Provide the [X, Y] coordinate of the cell's center where the given text is located.  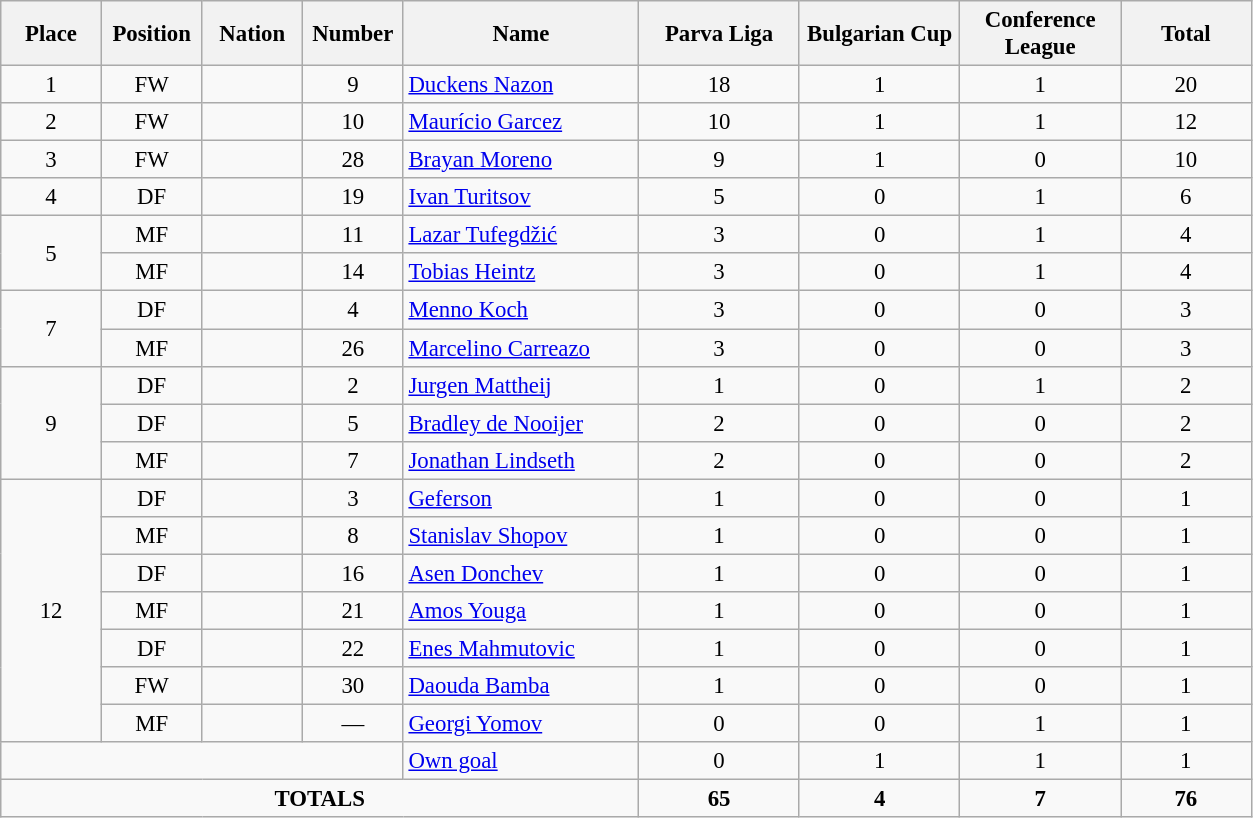
22 [354, 648]
11 [354, 235]
— [354, 724]
20 [1186, 85]
Nation [252, 34]
18 [720, 85]
Lazar Tufegdžić [521, 235]
Brayan Moreno [521, 160]
30 [354, 686]
Georgi Yomov [521, 724]
Asen Donchev [521, 573]
Jurgen Mattheij [521, 385]
16 [354, 573]
14 [354, 273]
28 [354, 160]
19 [354, 197]
Conference League [1040, 34]
Daouda Bamba [521, 686]
Place [52, 34]
Total [1186, 34]
TOTALS [320, 799]
Stanislav Shopov [521, 536]
Menno Koch [521, 310]
Own goal [521, 761]
76 [1186, 799]
Maurício Garcez [521, 122]
6 [1186, 197]
Enes Mahmutovic [521, 648]
Duckens Nazon [521, 85]
Parva Liga [720, 34]
Marcelino Carreazo [521, 348]
Ivan Turitsov [521, 197]
Bulgarian Cup [880, 34]
Geferson [521, 498]
Tobias Heintz [521, 273]
Number [354, 34]
8 [354, 536]
Bradley de Nooijer [521, 423]
65 [720, 799]
26 [354, 348]
Amos Youga [521, 611]
Jonathan Lindseth [521, 460]
21 [354, 611]
Name [521, 34]
Position [152, 34]
